Return [x, y] of the center of cell containing provided text 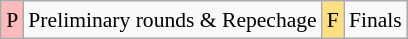
F [333, 20]
P [12, 20]
Finals [376, 20]
Preliminary rounds & Repechage [172, 20]
